Extract the (X, Y) coordinate from the center of the cell holding the provided text.  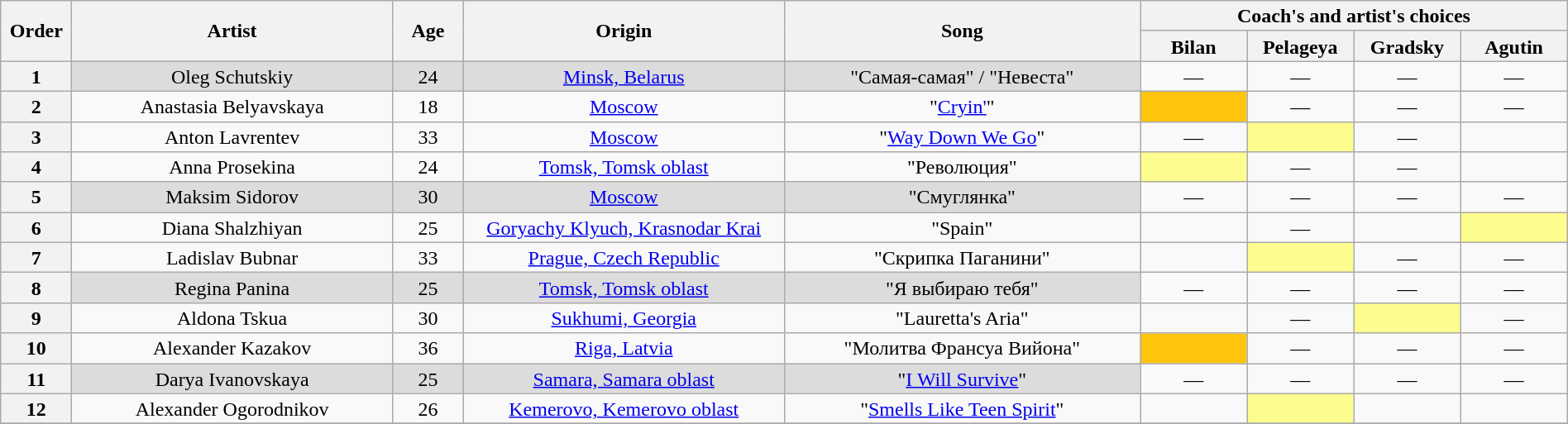
Song (963, 31)
Order (36, 31)
26 (428, 408)
18 (428, 106)
36 (428, 349)
6 (36, 228)
"Революция" (963, 167)
"Скрипка Паганини" (963, 258)
"I Will Survive" (963, 379)
"Самая-самая" / "Невеста" (963, 76)
Riga, Latvia (624, 349)
Maksim Sidorov (232, 197)
Anton Lavrentev (232, 137)
Darya Ivanovskaya (232, 379)
Goryachy Klyuch, Krasnodar Krai (624, 228)
Agutin (1513, 46)
12 (36, 408)
Minsk, Belarus (624, 76)
10 (36, 349)
3 (36, 137)
Aldona Tskua (232, 317)
Prague, Czech Republic (624, 258)
Anastasia Belyavskaya (232, 106)
"Lauretta's Aria" (963, 317)
"Смуглянка" (963, 197)
"Spain" (963, 228)
Coach's and artist's choices (1355, 17)
Origin (624, 31)
Gradsky (1408, 46)
4 (36, 167)
Samara, Samara oblast (624, 379)
Ladislav Bubnar (232, 258)
7 (36, 258)
Anna Prosekina (232, 167)
"Я выбираю тебя" (963, 288)
Sukhumi, Georgia (624, 317)
"Cryin'" (963, 106)
9 (36, 317)
"Smells Like Teen Spirit" (963, 408)
Regina Panina (232, 288)
Bilan (1194, 46)
Artist (232, 31)
5 (36, 197)
Kemerovo, Kemerovo oblast (624, 408)
Pelageya (1300, 46)
Alexander Kazakov (232, 349)
11 (36, 379)
Oleg Schutskiy (232, 76)
"Молитва Франсуа Вийона" (963, 349)
Alexander Ogorodnikov (232, 408)
Age (428, 31)
8 (36, 288)
Diana Shalzhiyan (232, 228)
"Way Down We Go" (963, 137)
2 (36, 106)
1 (36, 76)
